Provide the (X, Y) coordinate of the cell's center where the given text is located.  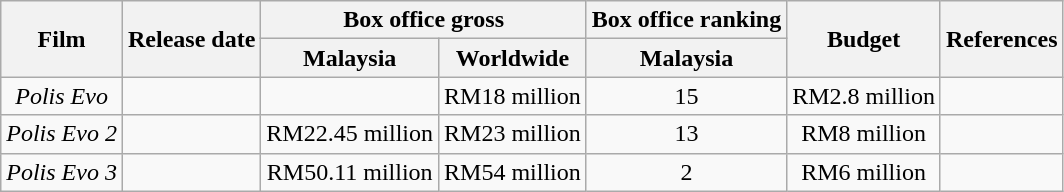
Polis Evo 2 (62, 134)
RM50.11 million (350, 172)
Release date (191, 39)
Budget (864, 39)
RM18 million (513, 96)
13 (686, 134)
Worldwide (513, 58)
Box office gross (424, 20)
Polis Evo 3 (62, 172)
RM54 million (513, 172)
RM22.45 million (350, 134)
RM6 million (864, 172)
Box office ranking (686, 20)
References (1002, 39)
2 (686, 172)
15 (686, 96)
RM2.8 million (864, 96)
RM23 million (513, 134)
Polis Evo (62, 96)
RM8 million (864, 134)
Film (62, 39)
